Find where the given text appears and provide that cell's center as (X, Y) coordinate. 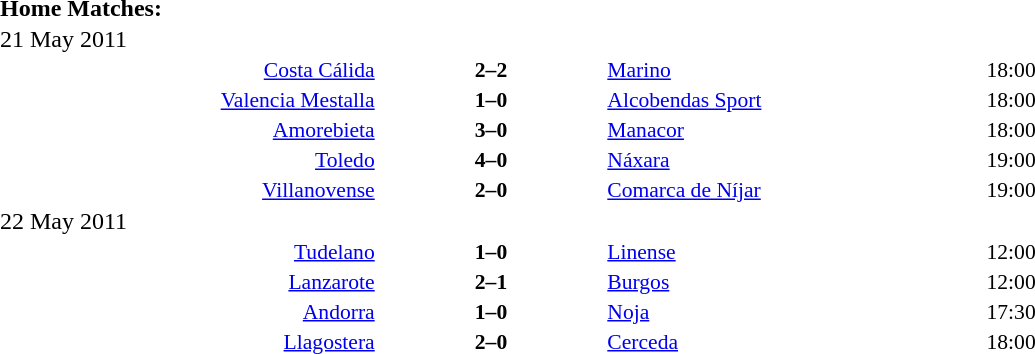
2–0 (492, 190)
Manacor (795, 130)
Náxara (795, 160)
4–0 (492, 160)
Burgos (795, 282)
Noja (795, 312)
Comarca de Níjar (795, 190)
Marino (795, 70)
2–2 (492, 70)
3–0 (492, 130)
Alcobendas Sport (795, 100)
2–1 (492, 282)
Linense (795, 252)
